Determine the (x, y) coordinate at the center of the cell enclosing the given text.  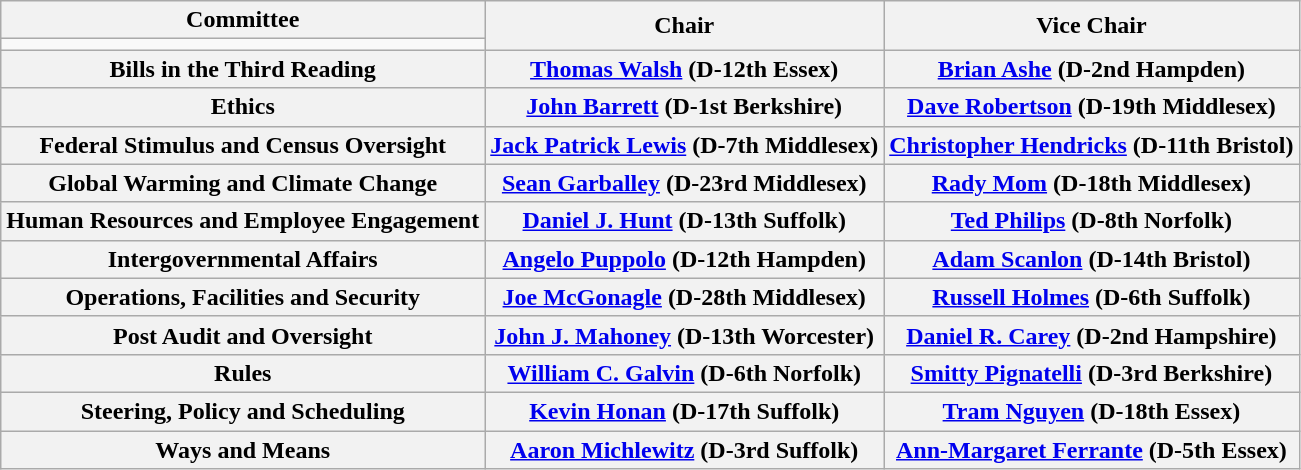
Joe McGonagle (D-28th Middlesex) (684, 297)
Kevin Honan (D-17th Suffolk) (684, 411)
Aaron Michlewitz (D-3rd Suffolk) (684, 449)
Chair (684, 26)
Daniel R. Carey (D-2nd Hampshire) (1092, 335)
Russell Holmes (D-6th Suffolk) (1092, 297)
Steering, Policy and Scheduling (243, 411)
Rules (243, 373)
Dave Robertson (D-19th Middlesex) (1092, 107)
Post Audit and Oversight (243, 335)
Thomas Walsh (D-12th Essex) (684, 69)
Christopher Hendricks (D-11th Bristol) (1092, 145)
Federal Stimulus and Census Oversight (243, 145)
Tram Nguyen (D-18th Essex) (1092, 411)
Smitty Pignatelli (D-3rd Berkshire) (1092, 373)
Angelo Puppolo (D-12th Hampden) (684, 259)
Global Warming and Climate Change (243, 183)
Bills in the Third Reading (243, 69)
Committee (243, 20)
William C. Galvin (D-6th Norfolk) (684, 373)
Ways and Means (243, 449)
John J. Mahoney (D-13th Worcester) (684, 335)
Operations, Facilities and Security (243, 297)
Ethics (243, 107)
John Barrett (D-1st Berkshire) (684, 107)
Adam Scanlon (D-14th Bristol) (1092, 259)
Daniel J. Hunt (D-13th Suffolk) (684, 221)
Sean Garballey (D-23rd Middlesex) (684, 183)
Ann-Margaret Ferrante (D-5th Essex) (1092, 449)
Rady Mom (D-18th Middlesex) (1092, 183)
Jack Patrick Lewis (D-7th Middlesex) (684, 145)
Human Resources and Employee Engagement (243, 221)
Intergovernmental Affairs (243, 259)
Brian Ashe (D-2nd Hampden) (1092, 69)
Ted Philips (D-8th Norfolk) (1092, 221)
Vice Chair (1092, 26)
